Capture the cell that displays the provided text and extract its [X, Y] central coordinate. 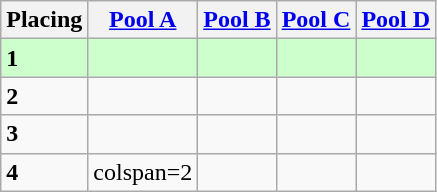
Pool B [237, 20]
2 [44, 96]
Pool C [316, 20]
colspan=2 [143, 172]
1 [44, 58]
Placing [44, 20]
Pool D [396, 20]
Pool A [143, 20]
3 [44, 134]
4 [44, 172]
